Locate the cell with the specified text and output its (x, y) center coordinate. 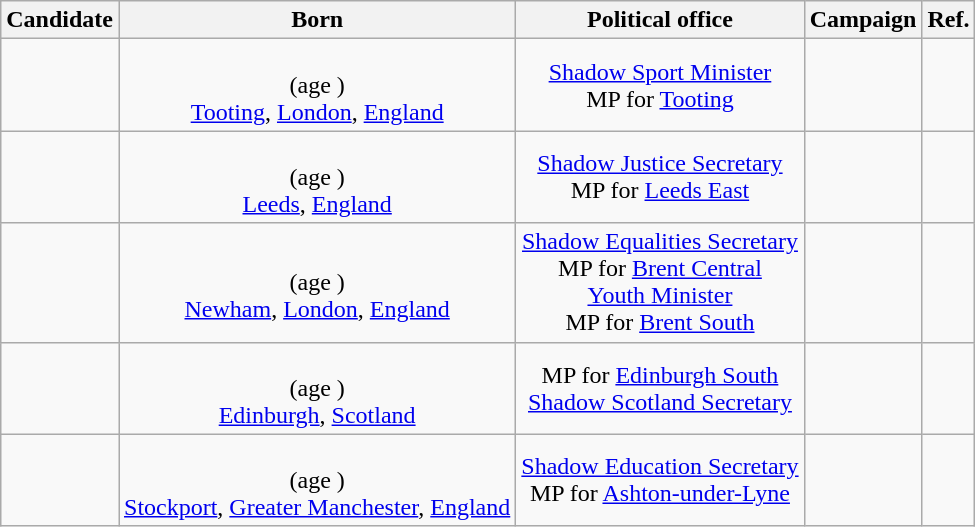
Campaign (863, 20)
(age )Tooting, London, England (316, 85)
Shadow Justice Secretary MP for Leeds East (660, 177)
Candidate (60, 20)
Ref. (948, 20)
Shadow Education Secretary MP for Ashton-under-Lyne (660, 480)
MP for Edinburgh South Shadow Scotland Secretary (660, 388)
(age )Edinburgh, Scotland (316, 388)
(age )Stockport, Greater Manchester, England (316, 480)
Born (316, 20)
(age )Leeds, England (316, 177)
(age )Newham, London, England (316, 282)
Shadow Equalities Secretary MP for Brent Central Youth Minister MP for Brent South (660, 282)
Political office (660, 20)
Shadow Sport Minister MP for Tooting (660, 85)
